Provide the (x, y) coordinate of the cell's center where the given text is located.  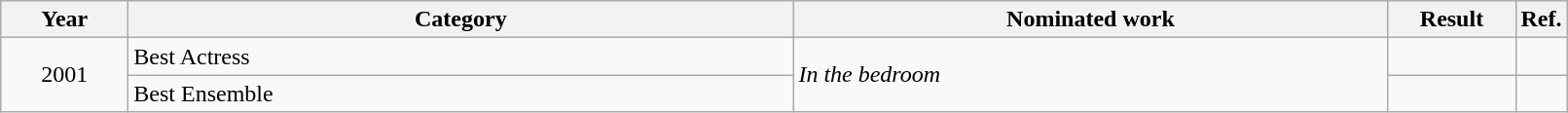
Result (1452, 19)
2001 (64, 75)
Category (461, 19)
Best Ensemble (461, 94)
Best Actress (461, 56)
Year (64, 19)
Nominated work (1090, 19)
In the bedroom (1090, 75)
Ref. (1542, 19)
